For the text-containing cell, return its midpoint in (X, Y) coordinate format. 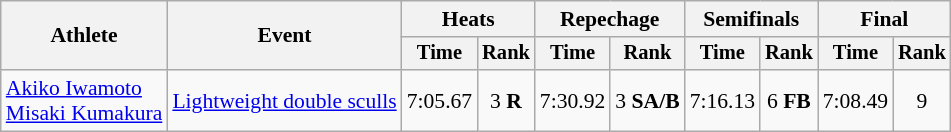
Event (284, 36)
Semifinals (752, 19)
6 FB (789, 100)
9 (922, 100)
Heats (468, 19)
7:08.49 (856, 100)
Athlete (84, 36)
3 SA/B (647, 100)
7:05.67 (440, 100)
7:16.13 (722, 100)
3 R (506, 100)
Lightweight double sculls (284, 100)
Repechage (610, 19)
Final (884, 19)
7:30.92 (572, 100)
Akiko IwamotoMisaki Kumakura (84, 100)
